Find where the given text appears and provide that cell's center as (x, y) coordinate. 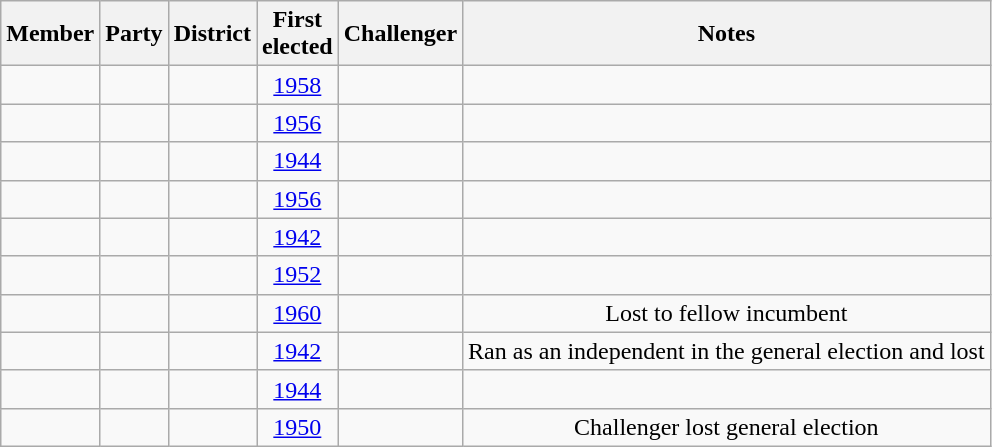
1950 (297, 427)
1958 (297, 85)
Member (50, 34)
Challenger lost general election (727, 427)
Challenger (400, 34)
District (212, 34)
1952 (297, 275)
Party (134, 34)
Lost to fellow incumbent (727, 313)
1960 (297, 313)
Notes (727, 34)
Firstelected (297, 34)
Ran as an independent in the general election and lost (727, 351)
